Scan for the cell matching the given text and deliver its (X, Y) coordinate at center. 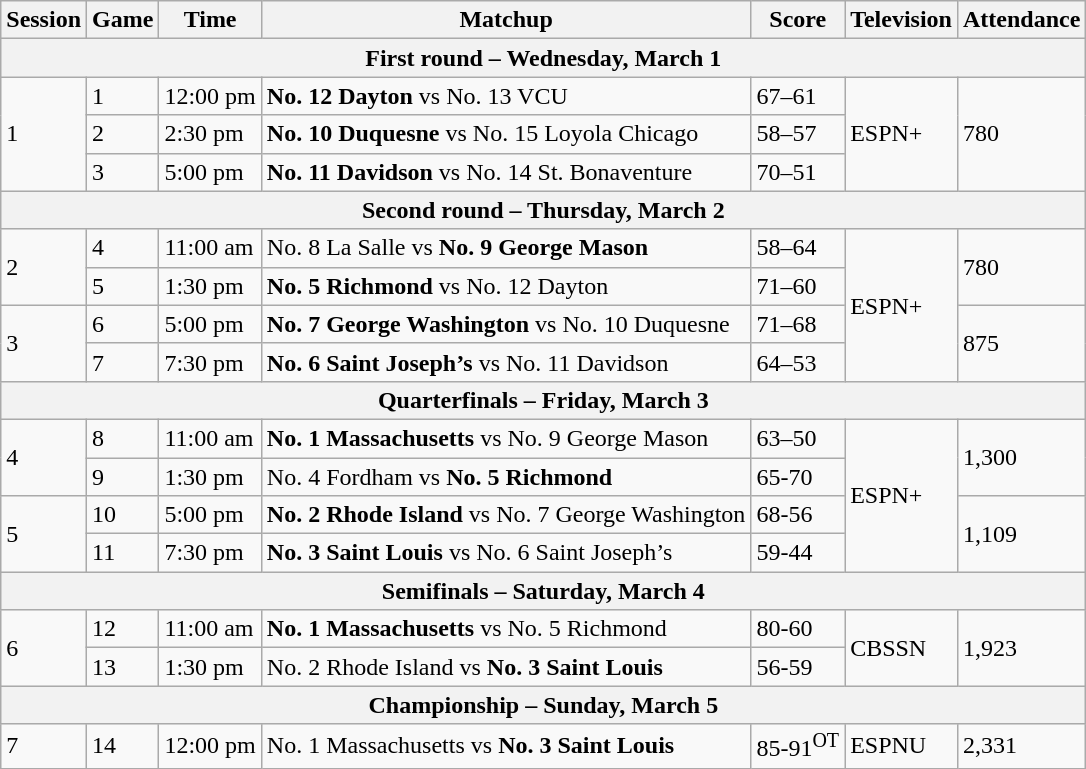
65-70 (798, 477)
1,300 (1021, 457)
No. 2 Rhode Island vs No. 7 George Washington (506, 515)
No. 1 Massachusetts vs No. 3 Saint Louis (506, 746)
Semifinals – Saturday, March 4 (544, 591)
Score (798, 20)
58–57 (798, 134)
No. 10 Duquesne vs No. 15 Loyola Chicago (506, 134)
Session (44, 20)
Attendance (1021, 20)
67–61 (798, 96)
No. 11 Davidson vs No. 14 St. Bonaventure (506, 172)
No. 3 Saint Louis vs No. 6 Saint Joseph’s (506, 553)
No. 4 Fordham vs No. 5 Richmond (506, 477)
13 (123, 667)
58–64 (798, 248)
80-60 (798, 629)
10 (123, 515)
No. 7 George Washington vs No. 10 Duquesne (506, 324)
59-44 (798, 553)
Quarterfinals – Friday, March 3 (544, 400)
No. 5 Richmond vs No. 12 Dayton (506, 286)
85-91OT (798, 746)
No. 8 La Salle vs No. 9 George Mason (506, 248)
Second round – Thursday, March 2 (544, 210)
Matchup (506, 20)
11 (123, 553)
ESPNU (902, 746)
71–60 (798, 286)
71–68 (798, 324)
Time (210, 20)
No. 6 Saint Joseph’s vs No. 11 Davidson (506, 362)
No. 2 Rhode Island vs No. 3 Saint Louis (506, 667)
68-56 (798, 515)
70–51 (798, 172)
First round – Wednesday, March 1 (544, 58)
63–50 (798, 438)
Championship – Sunday, March 5 (544, 705)
No. 1 Massachusetts vs No. 5 Richmond (506, 629)
1,923 (1021, 648)
64–53 (798, 362)
14 (123, 746)
56-59 (798, 667)
875 (1021, 343)
Game (123, 20)
12 (123, 629)
2,331 (1021, 746)
9 (123, 477)
CBSSN (902, 648)
Television (902, 20)
8 (123, 438)
2:30 pm (210, 134)
1,109 (1021, 534)
No. 1 Massachusetts vs No. 9 George Mason (506, 438)
No. 12 Dayton vs No. 13 VCU (506, 96)
